Scan for the cell matching the given text and deliver its [X, Y] coordinate at center. 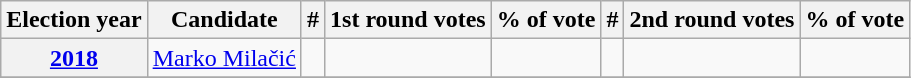
Marko Milačić [224, 58]
Candidate [224, 20]
2nd round votes [712, 20]
Election year [74, 20]
2018 [74, 58]
1st round votes [408, 20]
